Output the (X, Y) coordinate of the center of the cell containing the given text.  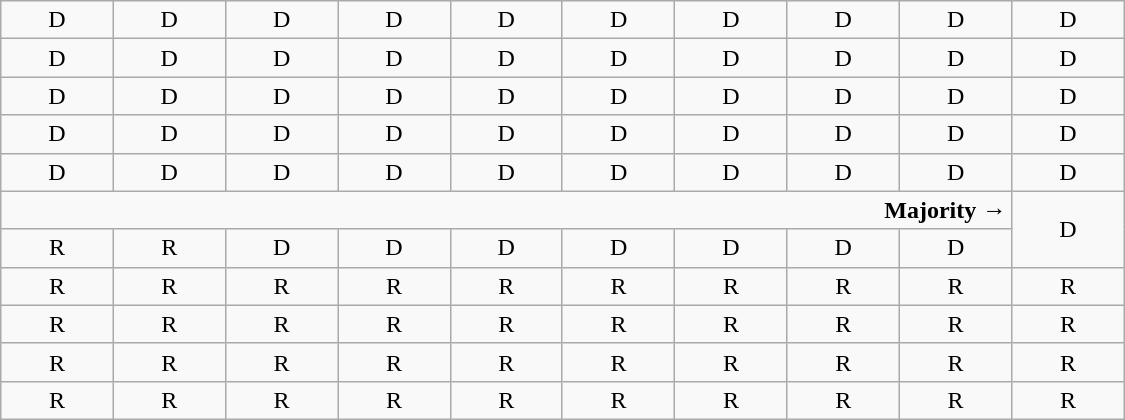
Majority → (506, 210)
